Search for the cell housing the specified text and yield its (X, Y) center coordinate. 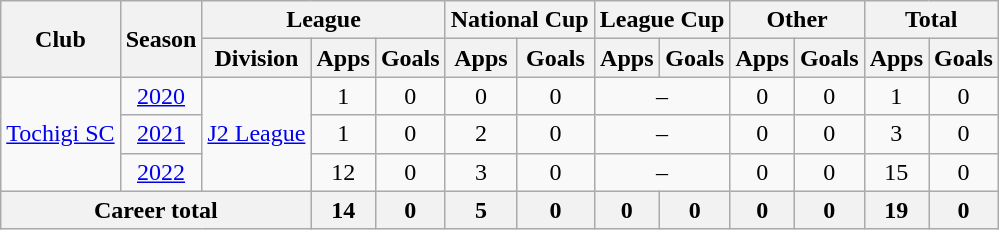
League Cup (662, 20)
Season (161, 39)
5 (481, 210)
15 (896, 172)
Tochigi SC (60, 134)
League (324, 20)
Total (931, 20)
Other (797, 20)
National Cup (520, 20)
2021 (161, 134)
Club (60, 39)
Career total (156, 210)
J2 League (256, 134)
12 (343, 172)
14 (343, 210)
2022 (161, 172)
19 (896, 210)
2 (481, 134)
2020 (161, 96)
Division (256, 58)
